Determine the (X, Y) coordinate at the center of the cell enclosing the given text.  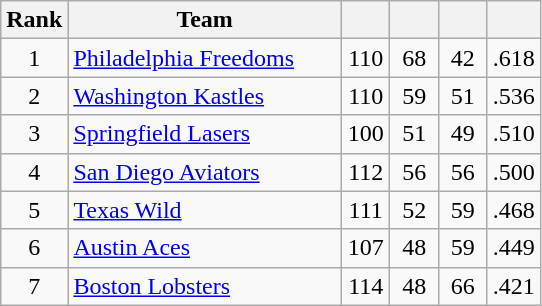
68 (414, 58)
Springfield Lasers (205, 134)
111 (366, 210)
49 (464, 134)
Rank (34, 20)
42 (464, 58)
.500 (514, 172)
6 (34, 248)
.449 (514, 248)
San Diego Aviators (205, 172)
Team (205, 20)
5 (34, 210)
.536 (514, 96)
Austin Aces (205, 248)
Texas Wild (205, 210)
107 (366, 248)
100 (366, 134)
.618 (514, 58)
.510 (514, 134)
.468 (514, 210)
Washington Kastles (205, 96)
3 (34, 134)
Boston Lobsters (205, 286)
Philadelphia Freedoms (205, 58)
66 (464, 286)
2 (34, 96)
1 (34, 58)
52 (414, 210)
112 (366, 172)
4 (34, 172)
114 (366, 286)
.421 (514, 286)
7 (34, 286)
